Scan for the cell matching the given text and deliver its (X, Y) coordinate at center. 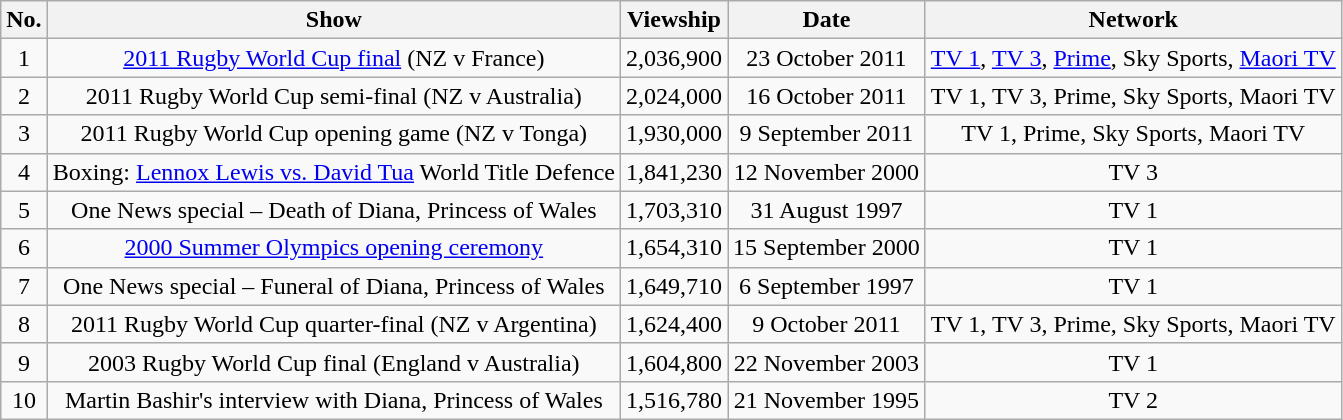
2011 Rugby World Cup opening game (NZ v Tonga) (334, 134)
Viewship (674, 20)
22 November 2003 (827, 362)
2000 Summer Olympics opening ceremony (334, 248)
1,624,400 (674, 324)
5 (24, 210)
12 November 2000 (827, 172)
1 (24, 58)
1,604,800 (674, 362)
7 (24, 286)
1,516,780 (674, 400)
10 (24, 400)
4 (24, 172)
Martin Bashir's interview with Diana, Princess of Wales (334, 400)
9 October 2011 (827, 324)
Show (334, 20)
6 (24, 248)
Network (1133, 20)
1,841,230 (674, 172)
2,024,000 (674, 96)
TV 3 (1133, 172)
2011 Rugby World Cup semi-final (NZ v Australia) (334, 96)
2003 Rugby World Cup final (England v Australia) (334, 362)
2 (24, 96)
9 (24, 362)
31 August 1997 (827, 210)
No. (24, 20)
15 September 2000 (827, 248)
One News special – Funeral of Diana, Princess of Wales (334, 286)
21 November 1995 (827, 400)
TV 2 (1133, 400)
Boxing: Lennox Lewis vs. David Tua World Title Defence (334, 172)
2,036,900 (674, 58)
16 October 2011 (827, 96)
Date (827, 20)
1,654,310 (674, 248)
1,930,000 (674, 134)
TV 1, Prime, Sky Sports, Maori TV (1133, 134)
6 September 1997 (827, 286)
1,649,710 (674, 286)
1,703,310 (674, 210)
8 (24, 324)
3 (24, 134)
23 October 2011 (827, 58)
One News special – Death of Diana, Princess of Wales (334, 210)
2011 Rugby World Cup quarter-final (NZ v Argentina) (334, 324)
2011 Rugby World Cup final (NZ v France) (334, 58)
9 September 2011 (827, 134)
